Extract the (X, Y) coordinate from the center of the cell holding the provided text.  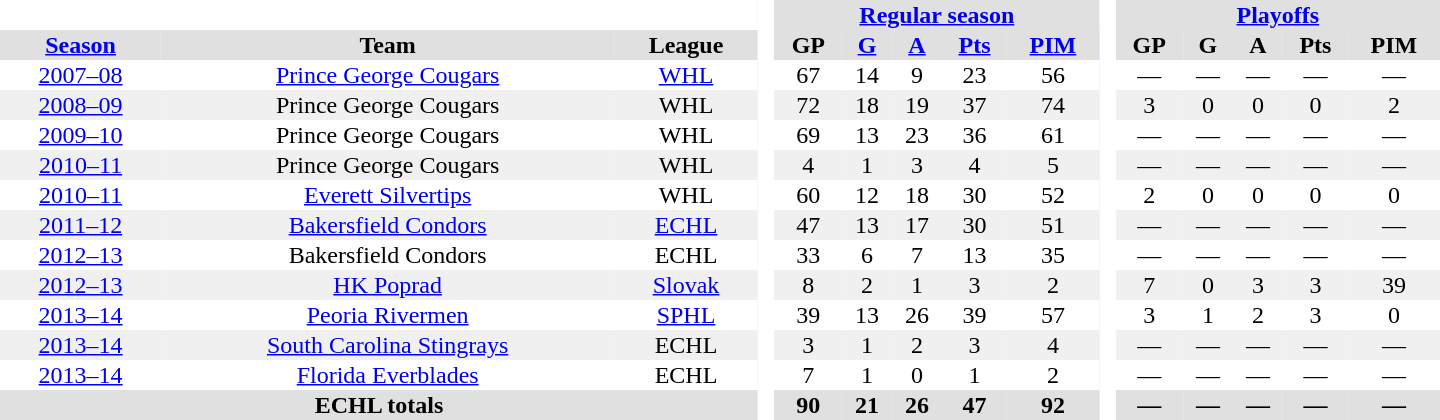
Team (388, 45)
5 (1053, 165)
61 (1053, 135)
57 (1053, 315)
2011–12 (80, 225)
36 (974, 135)
Peoria Rivermen (388, 315)
South Carolina Stingrays (388, 345)
2008–09 (80, 105)
Playoffs (1278, 15)
92 (1053, 405)
SPHL (686, 315)
12 (867, 195)
6 (867, 255)
74 (1053, 105)
37 (974, 105)
9 (917, 75)
90 (808, 405)
21 (867, 405)
35 (1053, 255)
14 (867, 75)
17 (917, 225)
8 (808, 285)
ECHL totals (379, 405)
Season (80, 45)
HK Poprad (388, 285)
60 (808, 195)
67 (808, 75)
Regular season (937, 15)
Everett Silvertips (388, 195)
56 (1053, 75)
33 (808, 255)
52 (1053, 195)
69 (808, 135)
19 (917, 105)
51 (1053, 225)
League (686, 45)
2009–10 (80, 135)
Florida Everblades (388, 375)
2007–08 (80, 75)
Slovak (686, 285)
72 (808, 105)
